Pinpoint the cell where the given text exists, returning its [X, Y] midpoint coordinate. 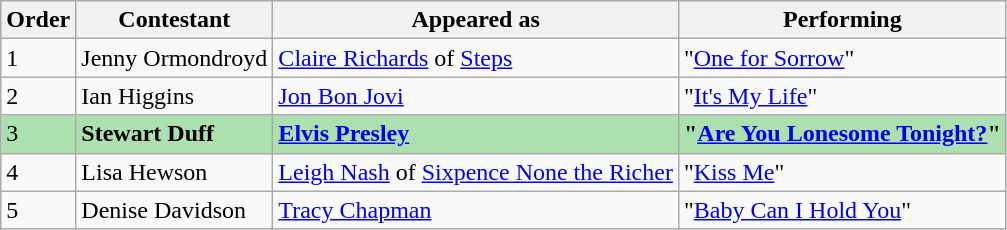
3 [38, 134]
Performing [842, 20]
2 [38, 96]
"It's My Life" [842, 96]
Elvis Presley [476, 134]
1 [38, 58]
Lisa Hewson [174, 172]
"One for Sorrow" [842, 58]
Ian Higgins [174, 96]
5 [38, 210]
Leigh Nash of Sixpence None the Richer [476, 172]
Jon Bon Jovi [476, 96]
"Kiss Me" [842, 172]
4 [38, 172]
Denise Davidson [174, 210]
Stewart Duff [174, 134]
Claire Richards of Steps [476, 58]
Jenny Ormondroyd [174, 58]
"Are You Lonesome Tonight?" [842, 134]
Tracy Chapman [476, 210]
Order [38, 20]
"Baby Can I Hold You" [842, 210]
Appeared as [476, 20]
Contestant [174, 20]
